For the text-containing cell, return its midpoint in (x, y) coordinate format. 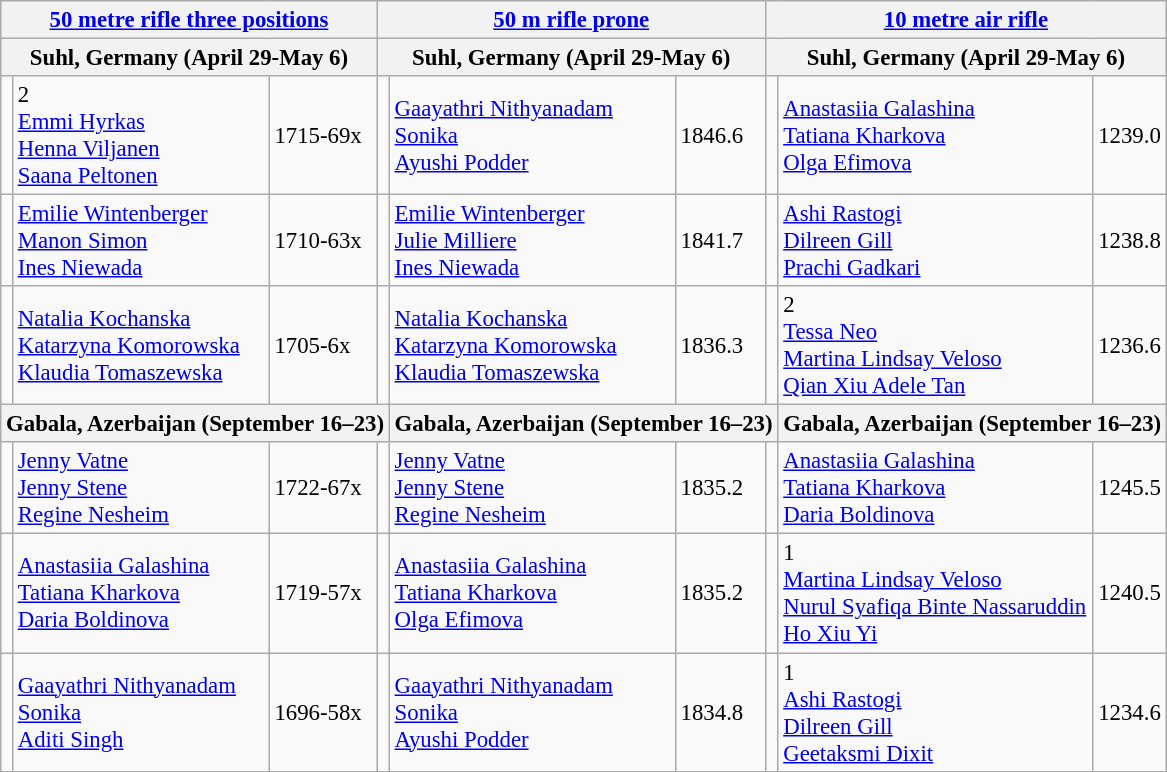
Ashi RastogiDilreen GillPrachi Gadkari (936, 241)
1719-57x (323, 594)
1722-67x (323, 488)
1834.8 (720, 712)
10 metre air rifle (966, 20)
1245.5 (1130, 488)
1239.0 (1130, 136)
1Ashi RastogiDilreen GillGeetaksmi Dixit (936, 712)
50 metre rifle three positions (189, 20)
2Tessa NeoMartina Lindsay VelosoQian Xiu Adele Tan (936, 346)
1236.6 (1130, 346)
1705-6x (323, 346)
1836.3 (720, 346)
2Emmi HyrkasHenna ViljanenSaana Peltonen (140, 136)
1Martina Lindsay VelosoNurul Syafiqa Binte NassaruddinHo Xiu Yi (936, 594)
1696-58x (323, 712)
1846.6 (720, 136)
1841.7 (720, 241)
1240.5 (1130, 594)
1234.6 (1130, 712)
50 m rifle prone (571, 20)
Emilie WintenbergerJulie MilliereInes Niewada (532, 241)
1710-63x (323, 241)
Emilie WintenbergerManon SimonInes Niewada (140, 241)
1715-69x (323, 136)
Gaayathri NithyanadamSonikaAditi Singh (140, 712)
1238.8 (1130, 241)
